Pinpoint the cell where the given text exists, returning its (x, y) midpoint coordinate. 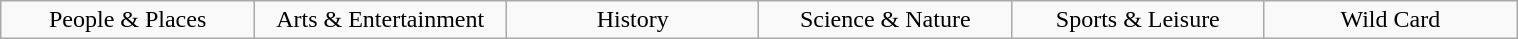
History (632, 20)
Sports & Leisure (1138, 20)
People & Places (128, 20)
Science & Nature (886, 20)
Arts & Entertainment (380, 20)
Wild Card (1390, 20)
